Return [X, Y] of the center of cell containing provided text 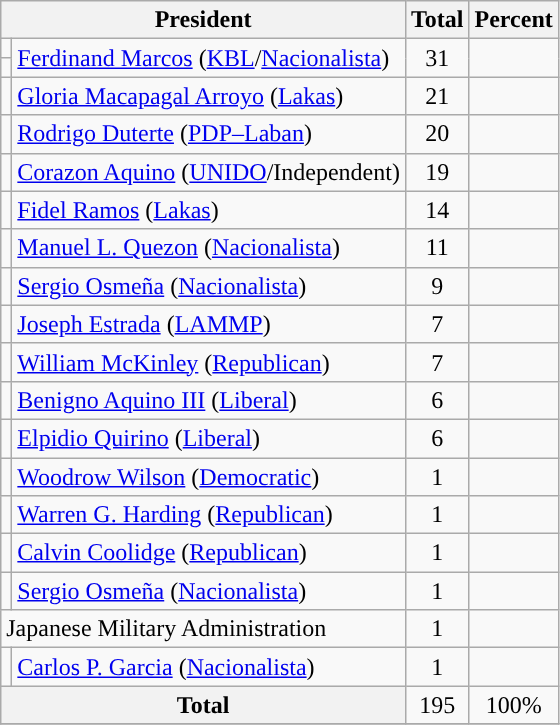
Elpidio Quirino (Liberal) [209, 438]
Joseph Estrada (LAMMP) [209, 324]
Ferdinand Marcos (KBL/Nacionalista) [209, 58]
100% [514, 705]
William McKinley (Republican) [209, 362]
Carlos P. Garcia (Nacionalista) [209, 667]
31 [437, 58]
19 [437, 172]
9 [437, 286]
Rodrigo Duterte (PDP–Laban) [209, 134]
Japanese Military Administration [204, 629]
11 [437, 248]
Calvin Coolidge (Republican) [209, 553]
Corazon Aquino (UNIDO/Independent) [209, 172]
Warren G. Harding (Republican) [209, 515]
President [204, 20]
195 [437, 705]
Woodrow Wilson (Democratic) [209, 477]
Fidel Ramos (Lakas) [209, 210]
20 [437, 134]
Gloria Macapagal Arroyo (Lakas) [209, 96]
14 [437, 210]
21 [437, 96]
Benigno Aquino III (Liberal) [209, 400]
Percent [514, 20]
Manuel L. Quezon (Nacionalista) [209, 248]
